Determine the (x, y) coordinate at the center of the cell enclosing the given text.  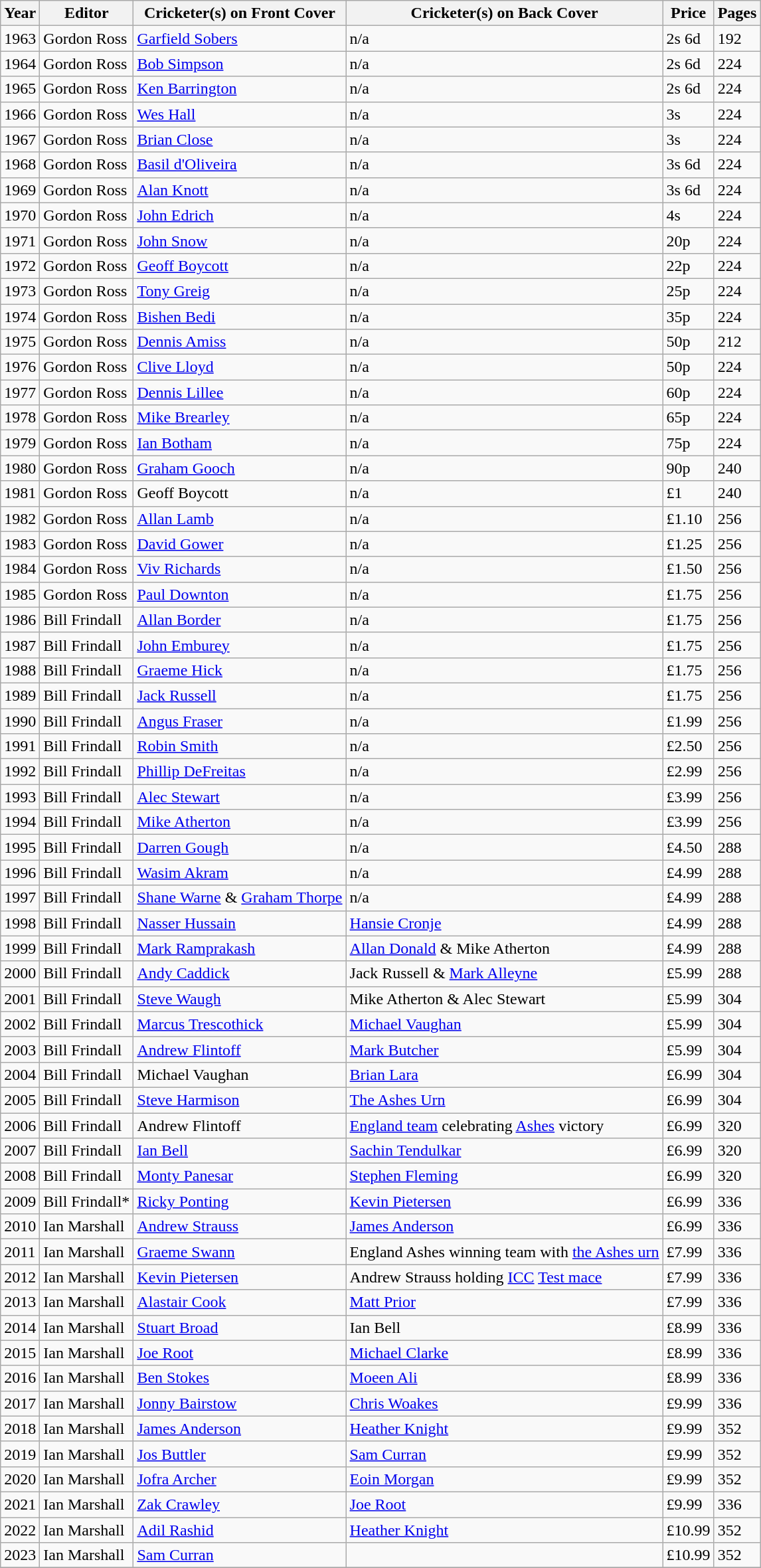
Brian Lara (505, 1075)
John Edrich (240, 215)
Darren Gough (240, 847)
Alan Knott (240, 190)
2015 (20, 1353)
Ricky Ponting (240, 1201)
1964 (20, 64)
Allan Donald & Mike Atherton (505, 948)
1991 (20, 746)
Andy Caddick (240, 974)
1995 (20, 847)
Adil Rashid (240, 1529)
Marcus Trescothick (240, 1024)
£1.50 (688, 569)
1985 (20, 594)
75p (688, 443)
England Ashes winning team with the Ashes urn (505, 1252)
Mark Ramprakash (240, 948)
1988 (20, 670)
John Snow (240, 240)
1965 (20, 89)
Nasser Hussain (240, 923)
Stephen Fleming (505, 1176)
1984 (20, 569)
£1 (688, 493)
1989 (20, 695)
Alec Stewart (240, 797)
2009 (20, 1201)
1981 (20, 493)
1971 (20, 240)
2016 (20, 1378)
Clive Lloyd (240, 367)
Bill Frindall* (86, 1201)
1976 (20, 367)
£1.10 (688, 519)
Year (20, 13)
2023 (20, 1555)
England team celebrating Ashes victory (505, 1126)
Jack Russell (240, 695)
1970 (20, 215)
Jofra Archer (240, 1479)
Andrew Strauss (240, 1227)
Ben Stokes (240, 1378)
1978 (20, 418)
2020 (20, 1479)
Andrew Strauss holding ICC Test mace (505, 1277)
Sachin Tendulkar (505, 1151)
2000 (20, 974)
Bob Simpson (240, 64)
1994 (20, 822)
1979 (20, 443)
2007 (20, 1151)
Monty Panesar (240, 1176)
Brian Close (240, 139)
Zak Crawley (240, 1504)
1966 (20, 114)
Editor (86, 13)
Eoin Morgan (505, 1479)
2006 (20, 1126)
Ian Botham (240, 443)
Basil d'Oliveira (240, 165)
Michael Clarke (505, 1353)
1993 (20, 797)
2005 (20, 1100)
2003 (20, 1049)
1987 (20, 645)
Viv Richards (240, 569)
Wasim Akram (240, 873)
1968 (20, 165)
1990 (20, 721)
2021 (20, 1504)
£4.50 (688, 847)
Garfield Sobers (240, 39)
2002 (20, 1024)
Price (688, 13)
Cricketer(s) on Front Cover (240, 13)
Hansie Cronje (505, 923)
Shane Warne & Graham Thorpe (240, 898)
1982 (20, 519)
2022 (20, 1529)
£1.25 (688, 544)
1996 (20, 873)
1974 (20, 317)
Cricketer(s) on Back Cover (505, 13)
1977 (20, 392)
2019 (20, 1454)
Graeme Swann (240, 1252)
1983 (20, 544)
Allan Border (240, 620)
1997 (20, 898)
Paul Downton (240, 594)
Jack Russell & Mark Alleyne (505, 974)
2011 (20, 1252)
Matt Prior (505, 1302)
Steve Harmison (240, 1100)
Dennis Lillee (240, 392)
1986 (20, 620)
65p (688, 418)
1963 (20, 39)
2008 (20, 1176)
Stuart Broad (240, 1328)
192 (737, 39)
2013 (20, 1302)
Mike Atherton (240, 822)
£1.99 (688, 721)
Mark Butcher (505, 1049)
4s (688, 215)
90p (688, 468)
Graeme Hick (240, 670)
2010 (20, 1227)
1999 (20, 948)
Tony Greig (240, 291)
Jos Buttler (240, 1454)
David Gower (240, 544)
Allan Lamb (240, 519)
60p (688, 392)
Mike Atherton & Alec Stewart (505, 999)
£2.99 (688, 772)
John Emburey (240, 645)
35p (688, 317)
212 (737, 342)
22p (688, 266)
Dennis Amiss (240, 342)
2001 (20, 999)
1980 (20, 468)
Steve Waugh (240, 999)
2012 (20, 1277)
The Ashes Urn (505, 1100)
1967 (20, 139)
Graham Gooch (240, 468)
1973 (20, 291)
Phillip DeFreitas (240, 772)
Bishen Bedi (240, 317)
2004 (20, 1075)
Angus Fraser (240, 721)
25p (688, 291)
Alastair Cook (240, 1302)
1969 (20, 190)
Ken Barrington (240, 89)
Wes Hall (240, 114)
Moeen Ali (505, 1378)
20p (688, 240)
1998 (20, 923)
2014 (20, 1328)
Pages (737, 13)
2018 (20, 1429)
Robin Smith (240, 746)
Mike Brearley (240, 418)
Chris Woakes (505, 1403)
1972 (20, 266)
2017 (20, 1403)
Jonny Bairstow (240, 1403)
£2.50 (688, 746)
1992 (20, 772)
1975 (20, 342)
